Pinpoint the cell where the given text exists, returning its (x, y) midpoint coordinate. 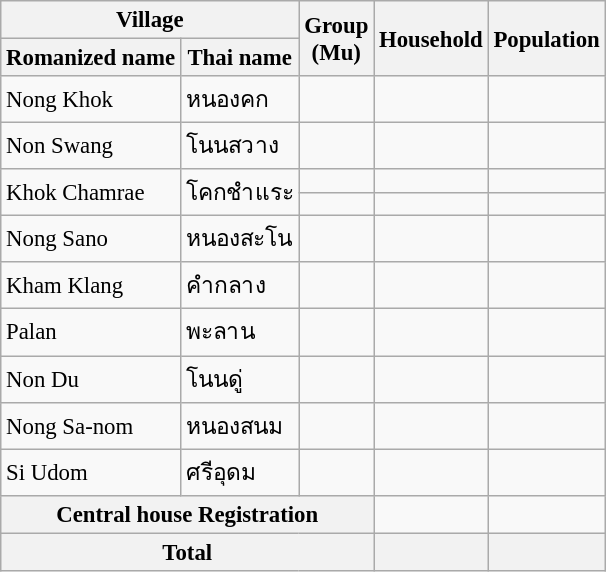
Group(Mu) (336, 38)
Total (188, 552)
Khok Chamrae (91, 192)
โนนดู่ (240, 380)
Household (431, 38)
Si Udom (91, 472)
Palan (91, 332)
Village (150, 20)
Romanized name (91, 58)
Population (546, 38)
Nong Sa-nom (91, 426)
Central house Registration (188, 514)
โคกชำแระ (240, 192)
โนนสวาง (240, 146)
Nong Khok (91, 100)
Non Swang (91, 146)
หนองสะโน (240, 240)
Kham Klang (91, 286)
พะลาน (240, 332)
หนองคก (240, 100)
คำกลาง (240, 286)
Non Du (91, 380)
ศรีอุดม (240, 472)
หนองสนม (240, 426)
Nong Sano (91, 240)
Thai name (240, 58)
